Pinpoint the cell where the given text exists, returning its (X, Y) midpoint coordinate. 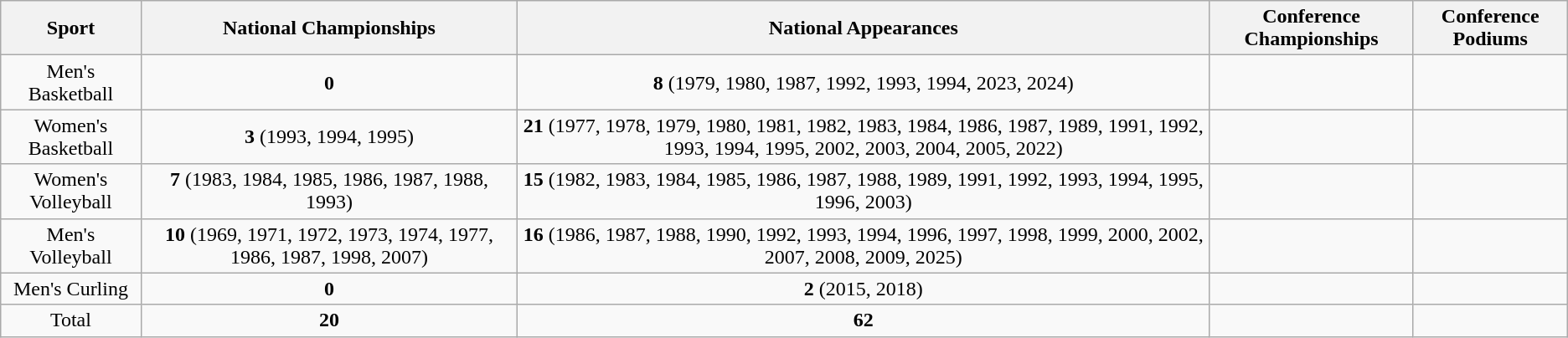
16 (1986, 1987, 1988, 1990, 1992, 1993, 1994, 1996, 1997, 1998, 1999, 2000, 2002, 2007, 2008, 2009, 2025) (864, 246)
20 (329, 320)
National Championships (329, 28)
2 (2015, 2018) (864, 289)
National Appearances (864, 28)
Women's Volleyball (70, 191)
15 (1982, 1983, 1984, 1985, 1986, 1987, 1988, 1989, 1991, 1992, 1993, 1994, 1995, 1996, 2003) (864, 191)
Men's Basketball (70, 82)
62 (864, 320)
Men's Volleyball (70, 246)
Sport (70, 28)
7 (1983, 1984, 1985, 1986, 1987, 1988, 1993) (329, 191)
10 (1969, 1971, 1972, 1973, 1974, 1977, 1986, 1987, 1998, 2007) (329, 246)
Conference Championships (1312, 28)
21 (1977, 1978, 1979, 1980, 1981, 1982, 1983, 1984, 1986, 1987, 1989, 1991, 1992, 1993, 1994, 1995, 2002, 2003, 2004, 2005, 2022) (864, 137)
Total (70, 320)
8 (1979, 1980, 1987, 1992, 1993, 1994, 2023, 2024) (864, 82)
Women's Basketball (70, 137)
3 (1993, 1994, 1995) (329, 137)
Men's Curling (70, 289)
Conference Podiums (1490, 28)
